Search for the cell housing the specified text and yield its [X, Y] center coordinate. 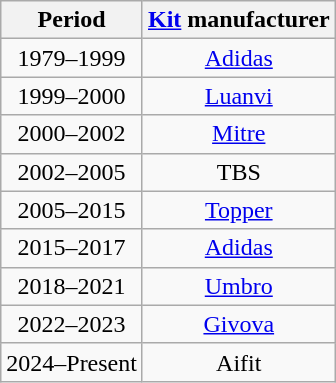
2000–2002 [72, 134]
Umbro [238, 286]
2005–2015 [72, 210]
Aifit [238, 362]
1979–1999 [72, 58]
TBS [238, 172]
2022–2023 [72, 324]
2002–2005 [72, 172]
Luanvi [238, 96]
Kit manufacturer [238, 20]
2018–2021 [72, 286]
Period [72, 20]
Mitre [238, 134]
Topper [238, 210]
2024–Present [72, 362]
Givova [238, 324]
2015–2017 [72, 248]
1999–2000 [72, 96]
